Search for the cell housing the specified text and yield its (X, Y) center coordinate. 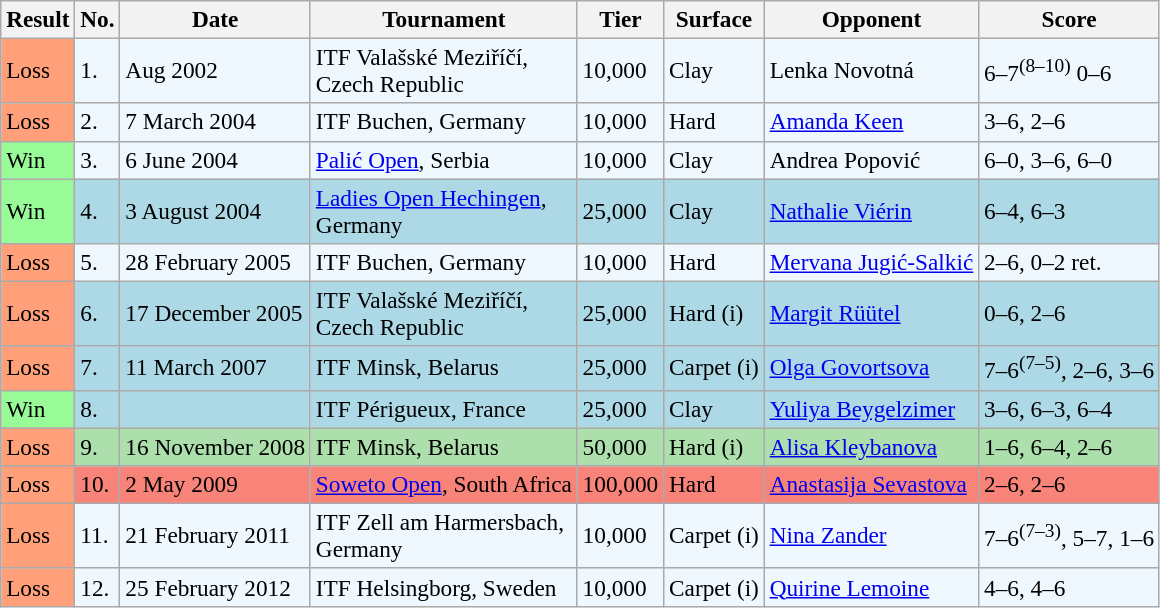
Olga Govortsova (871, 368)
2–6, 2–6 (1070, 484)
7–6(7–5), 2–6, 3–6 (1070, 368)
17 December 2005 (215, 314)
5. (98, 262)
3 August 2004 (215, 210)
6–7(8–10) 0–6 (1070, 70)
3. (98, 160)
Nina Zander (871, 536)
Date (215, 19)
11 March 2007 (215, 368)
3–6, 6–3, 6–4 (1070, 409)
2 May 2009 (215, 484)
50,000 (620, 447)
ITF Helsingborg, Sweden (444, 587)
Tier (620, 19)
No. (98, 19)
1–6, 6–4, 2–6 (1070, 447)
Ladies Open Hechingen, Germany (444, 210)
10. (98, 484)
7. (98, 368)
ITF Zell am Harmersbach, Germany (444, 536)
25 February 2012 (215, 587)
12. (98, 587)
8. (98, 409)
Aug 2002 (215, 70)
2. (98, 122)
4. (98, 210)
Surface (714, 19)
3–6, 2–6 (1070, 122)
0–6, 2–6 (1070, 314)
Lenka Novotná (871, 70)
Mervana Jugić-Salkić (871, 262)
2–6, 0–2 ret. (1070, 262)
6–0, 3–6, 6–0 (1070, 160)
Tournament (444, 19)
ITF Périgueux, France (444, 409)
Yuliya Beygelzimer (871, 409)
7–6(7–3), 5–7, 1–6 (1070, 536)
100,000 (620, 484)
Nathalie Viérin (871, 210)
6. (98, 314)
Opponent (871, 19)
Score (1070, 19)
Result (38, 19)
1. (98, 70)
Amanda Keen (871, 122)
Andrea Popović (871, 160)
Soweto Open, South Africa (444, 484)
11. (98, 536)
4–6, 4–6 (1070, 587)
Palić Open, Serbia (444, 160)
Anastasija Sevastova (871, 484)
16 November 2008 (215, 447)
Alisa Kleybanova (871, 447)
6–4, 6–3 (1070, 210)
9. (98, 447)
21 February 2011 (215, 536)
Margit Rüütel (871, 314)
28 February 2005 (215, 262)
6 June 2004 (215, 160)
Quirine Lemoine (871, 587)
7 March 2004 (215, 122)
